Detect which cell encompasses the target text, then output its (x, y) center coordinate. 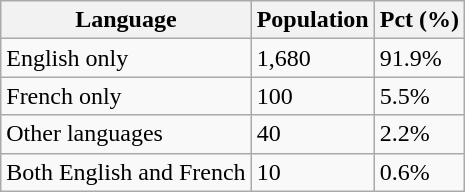
Pct (%) (419, 20)
Both English and French (126, 172)
English only (126, 58)
10 (312, 172)
0.6% (419, 172)
40 (312, 134)
Other languages (126, 134)
100 (312, 96)
1,680 (312, 58)
Language (126, 20)
French only (126, 96)
91.9% (419, 58)
2.2% (419, 134)
5.5% (419, 96)
Population (312, 20)
